From the cell containing the given text, extract its center point as (X, Y) coordinate. 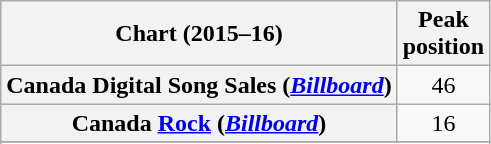
Canada Digital Song Sales (Billboard) (199, 85)
46 (443, 85)
Canada Rock (Billboard) (199, 123)
Peakposition (443, 34)
Chart (2015–16) (199, 34)
16 (443, 123)
